Find where the given text appears and provide that cell's center as [x, y] coordinate. 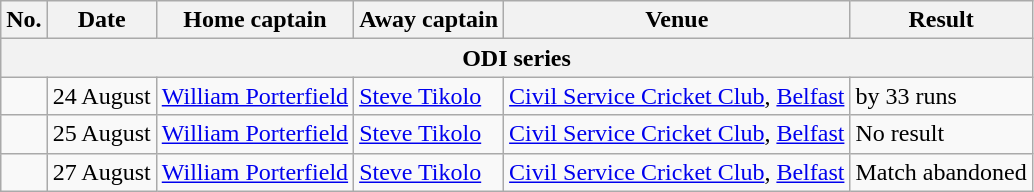
Match abandoned [941, 172]
Result [941, 20]
25 August [102, 134]
by 33 runs [941, 96]
Date [102, 20]
24 August [102, 96]
ODI series [517, 58]
27 August [102, 172]
Away captain [429, 20]
No result [941, 134]
Home captain [254, 20]
No. [24, 20]
Venue [677, 20]
